Return the (X, Y) coordinate for the center point of the cell that contains the specified text.  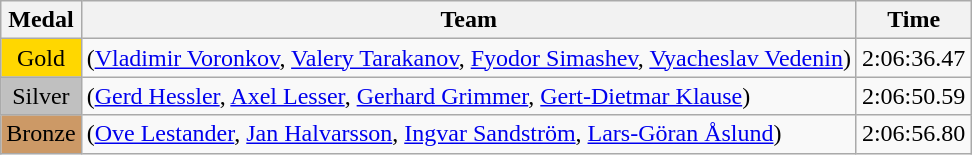
(Gerd Hessler, Axel Lesser, Gerhard Grimmer, Gert-Dietmar Klause) (468, 96)
2:06:50.59 (913, 96)
2:06:56.80 (913, 134)
(Vladimir Voronkov, Valery Tarakanov, Fyodor Simashev, Vyacheslav Vedenin) (468, 58)
Time (913, 20)
Gold (41, 58)
2:06:36.47 (913, 58)
Bronze (41, 134)
(Ove Lestander, Jan Halvarsson, Ingvar Sandström, Lars-Göran Åslund) (468, 134)
Team (468, 20)
Silver (41, 96)
Medal (41, 20)
